Detect which cell encompasses the target text, then output its [X, Y] center coordinate. 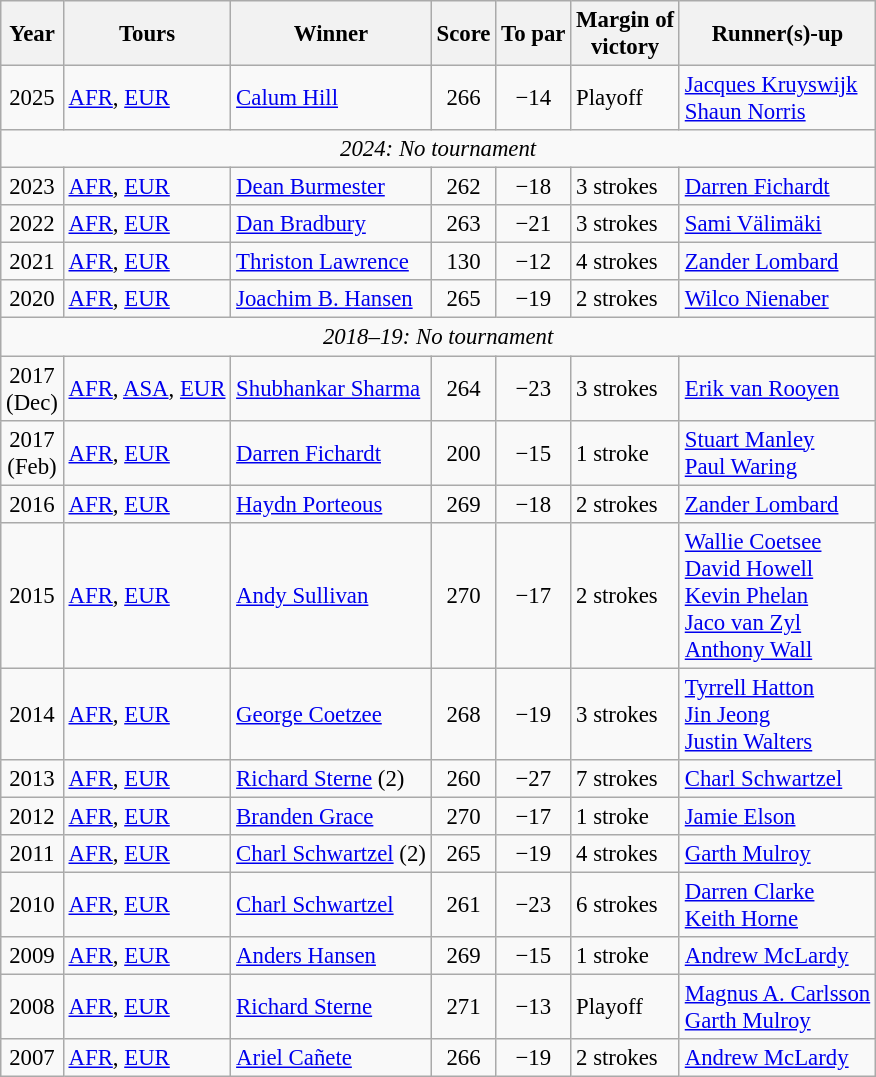
2009 [32, 956]
2021 [32, 262]
Erik van Rooyen [777, 388]
−21 [534, 224]
Sami Välimäki [777, 224]
2017(Feb) [32, 452]
Wallie Coetsee David Howell Kevin Phelan Jaco van Zyl Anthony Wall [777, 595]
Ariel Cañete [331, 1058]
260 [464, 779]
268 [464, 714]
2022 [32, 224]
Dean Burmester [331, 187]
Winner [331, 34]
Richard Sterne (2) [331, 779]
AFR, ASA, EUR [147, 388]
2011 [32, 854]
Tours [147, 34]
2012 [32, 816]
Darren Clarke Keith Horne [777, 904]
2023 [32, 187]
Jacques Kruyswijk Shaun Norris [777, 98]
Jamie Elson [777, 816]
Thriston Lawrence [331, 262]
−12 [534, 262]
2015 [32, 595]
Stuart Manley Paul Waring [777, 452]
2017(Dec) [32, 388]
Charl Schwartzel (2) [331, 854]
2013 [32, 779]
2016 [32, 504]
264 [464, 388]
2008 [32, 1008]
To par [534, 34]
Margin ofvictory [626, 34]
Joachim B. Hansen [331, 299]
Wilco Nienaber [777, 299]
2018–19: No tournament [438, 337]
Tyrrell Hatton Jin Jeong Justin Walters [777, 714]
7 strokes [626, 779]
Year [32, 34]
Anders Hansen [331, 956]
262 [464, 187]
Haydn Porteous [331, 504]
2020 [32, 299]
Branden Grace [331, 816]
263 [464, 224]
2025 [32, 98]
Dan Bradbury [331, 224]
Andy Sullivan [331, 595]
2024: No tournament [438, 149]
271 [464, 1008]
−14 [534, 98]
200 [464, 452]
Calum Hill [331, 98]
Shubhankar Sharma [331, 388]
Garth Mulroy [777, 854]
2007 [32, 1058]
2014 [32, 714]
130 [464, 262]
Score [464, 34]
−27 [534, 779]
Runner(s)-up [777, 34]
2010 [32, 904]
−13 [534, 1008]
261 [464, 904]
Magnus A. Carlsson Garth Mulroy [777, 1008]
6 strokes [626, 904]
George Coetzee [331, 714]
Richard Sterne [331, 1008]
